Return [x, y] of the center of cell containing provided text 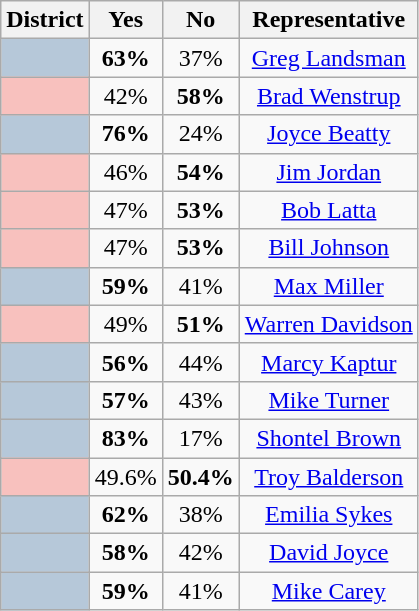
43% [200, 400]
63% [126, 58]
Jim Jordan [328, 172]
56% [126, 362]
Greg Landsman [328, 58]
46% [126, 172]
Marcy Kaptur [328, 362]
17% [200, 438]
Mike Carey [328, 591]
37% [200, 58]
44% [200, 362]
49% [126, 324]
24% [200, 134]
Bill Johnson [328, 248]
83% [126, 438]
Mike Turner [328, 400]
51% [200, 324]
David Joyce [328, 553]
Troy Balderson [328, 477]
54% [200, 172]
62% [126, 515]
Representative [328, 20]
Shontel Brown [328, 438]
Emilia Sykes [328, 515]
District [45, 20]
57% [126, 400]
Joyce Beatty [328, 134]
Warren Davidson [328, 324]
38% [200, 515]
49.6% [126, 477]
Max Miller [328, 286]
Yes [126, 20]
76% [126, 134]
Brad Wenstrup [328, 96]
50.4% [200, 477]
No [200, 20]
Bob Latta [328, 210]
